Pinpoint the cell where the given text exists, returning its (x, y) midpoint coordinate. 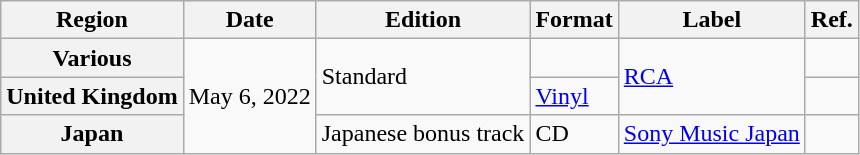
Sony Music Japan (712, 134)
Edition (423, 20)
CD (574, 134)
Ref. (832, 20)
Format (574, 20)
Label (712, 20)
Various (92, 58)
Japan (92, 134)
May 6, 2022 (250, 96)
Standard (423, 77)
RCA (712, 77)
Vinyl (574, 96)
Japanese bonus track (423, 134)
Date (250, 20)
Region (92, 20)
United Kingdom (92, 96)
